Return (x, y) of the center of cell containing provided text 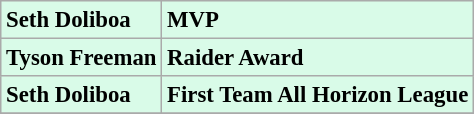
Tyson Freeman (82, 58)
First Team All Horizon League (318, 95)
MVP (318, 20)
Raider Award (318, 58)
